Detect which cell encompasses the target text, then output its (x, y) center coordinate. 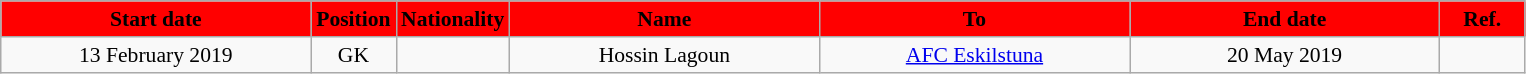
GK (354, 55)
End date (1285, 19)
Hossin Lagoun (664, 55)
Nationality (452, 19)
20 May 2019 (1285, 55)
Name (664, 19)
AFC Eskilstuna (974, 55)
13 February 2019 (156, 55)
Position (354, 19)
Ref. (1482, 19)
Start date (156, 19)
To (974, 19)
